Identify which cell holds the provided text, then report its (x, y) central coordinate. 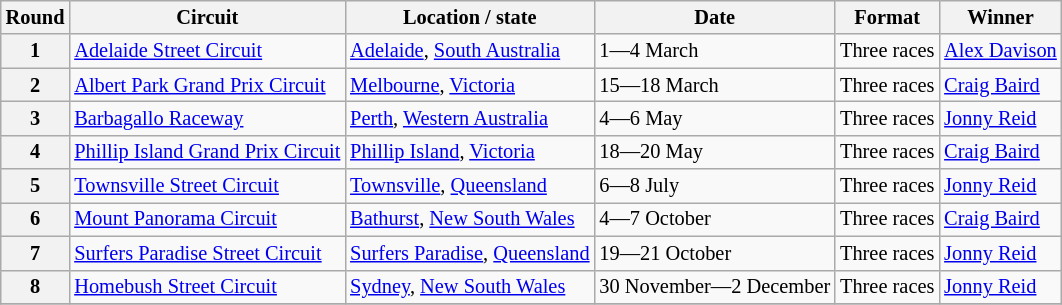
Adelaide, South Australia (470, 51)
Date (714, 17)
6—8 July (714, 186)
4—7 October (714, 219)
Format (887, 17)
1—4 March (714, 51)
5 (36, 186)
4 (36, 152)
Surfers Paradise, Queensland (470, 253)
7 (36, 253)
18—20 May (714, 152)
Mount Panorama Circuit (207, 219)
6 (36, 219)
Townsville, Queensland (470, 186)
8 (36, 287)
Melbourne, Victoria (470, 85)
Phillip Island Grand Prix Circuit (207, 152)
19—21 October (714, 253)
15—18 March (714, 85)
3 (36, 118)
Phillip Island, Victoria (470, 152)
Adelaide Street Circuit (207, 51)
Homebush Street Circuit (207, 287)
2 (36, 85)
Winner (1000, 17)
Perth, Western Australia (470, 118)
1 (36, 51)
Circuit (207, 17)
Barbagallo Raceway (207, 118)
Alex Davison (1000, 51)
4—6 May (714, 118)
Bathurst, New South Wales (470, 219)
Albert Park Grand Prix Circuit (207, 85)
Sydney, New South Wales (470, 287)
30 November—2 December (714, 287)
Round (36, 17)
Location / state (470, 17)
Surfers Paradise Street Circuit (207, 253)
Townsville Street Circuit (207, 186)
